Detect which cell encompasses the target text, then output its (x, y) center coordinate. 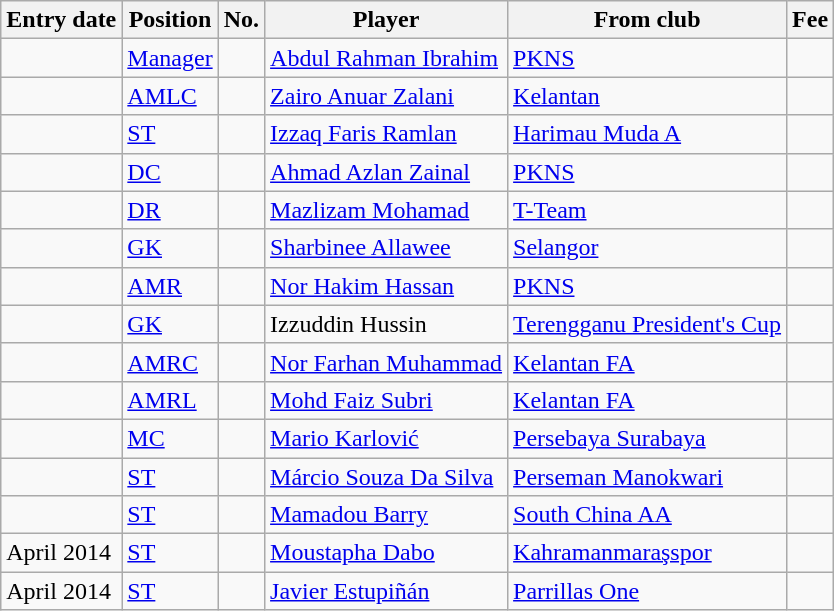
AMR (170, 286)
Mohd Faiz Subri (386, 400)
Javier Estupiñán (386, 591)
Mamadou Barry (386, 515)
DC (170, 172)
Terengganu President's Cup (648, 324)
Moustapha Dabo (386, 553)
AMRL (170, 400)
Sharbinee Allawee (386, 248)
Nor Hakim Hassan (386, 286)
Parrillas One (648, 591)
Abdul Rahman Ibrahim (386, 58)
Position (170, 20)
Izzuddin Hussin (386, 324)
T-Team (648, 210)
Mazlizam Mohamad (386, 210)
Entry date (62, 20)
Kahramanmaraşspor (648, 553)
No. (241, 20)
Perseman Manokwari (648, 477)
Manager (170, 58)
DR (170, 210)
Persebaya Surabaya (648, 438)
Player (386, 20)
South China AA (648, 515)
Kelantan (648, 96)
Zairo Anuar Zalani (386, 96)
AMLC (170, 96)
Mario Karlović (386, 438)
From club (648, 20)
AMRC (170, 362)
Izzaq Faris Ramlan (386, 134)
MC (170, 438)
Nor Farhan Muhammad (386, 362)
Harimau Muda A (648, 134)
Selangor (648, 248)
Márcio Souza Da Silva (386, 477)
Fee (810, 20)
Ahmad Azlan Zainal (386, 172)
